Locate the cell with the specified text and output its (x, y) center coordinate. 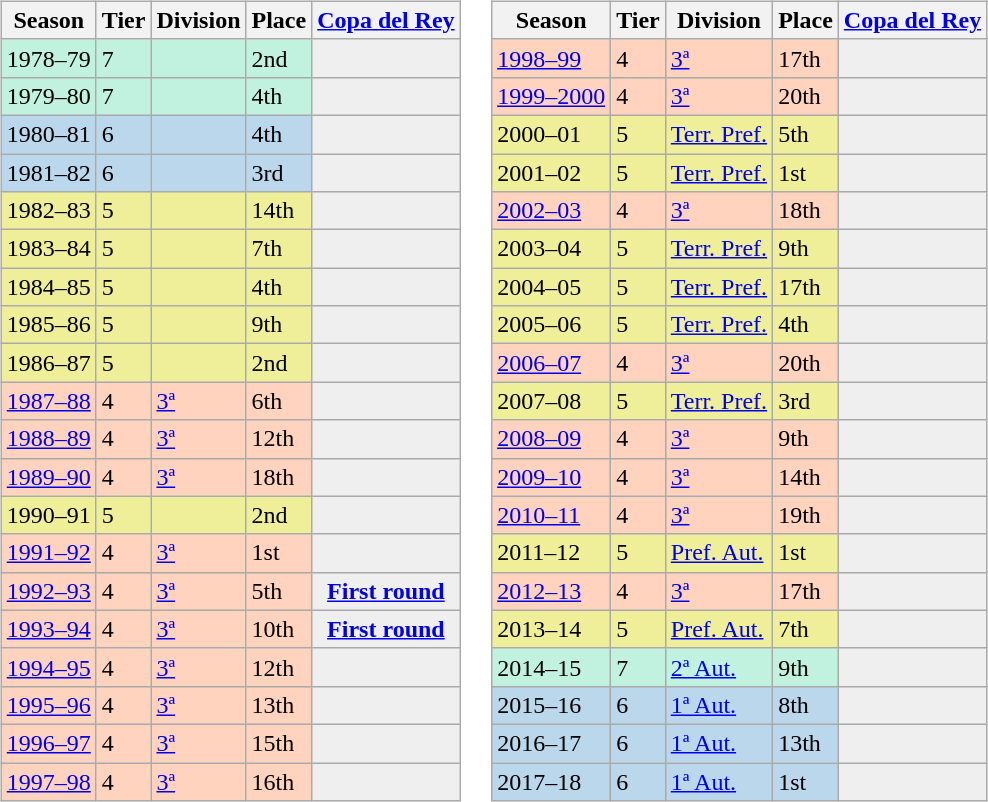
1980–81 (48, 134)
2014–15 (552, 667)
1991–92 (48, 553)
2017–18 (552, 781)
1994–95 (48, 667)
1982–83 (48, 211)
1981–82 (48, 173)
1978–79 (48, 58)
1998–99 (552, 58)
2010–11 (552, 515)
1989–90 (48, 477)
2009–10 (552, 477)
2015–16 (552, 705)
2013–14 (552, 629)
1988–89 (48, 439)
1987–88 (48, 401)
2007–08 (552, 401)
1983–84 (48, 249)
1996–97 (48, 743)
2012–13 (552, 591)
1993–94 (48, 629)
16th (279, 781)
1979–80 (48, 96)
1995–96 (48, 705)
2011–12 (552, 553)
19th (806, 515)
2000–01 (552, 134)
8th (806, 705)
2016–17 (552, 743)
1999–2000 (552, 96)
2008–09 (552, 439)
2006–07 (552, 363)
1997–98 (48, 781)
2005–06 (552, 325)
15th (279, 743)
2004–05 (552, 287)
1984–85 (48, 287)
2003–04 (552, 249)
1992–93 (48, 591)
2002–03 (552, 211)
1986–87 (48, 363)
1985–86 (48, 325)
2001–02 (552, 173)
2ª Aut. (718, 667)
10th (279, 629)
6th (279, 401)
1990–91 (48, 515)
